Detect which cell encompasses the target text, then output its (x, y) center coordinate. 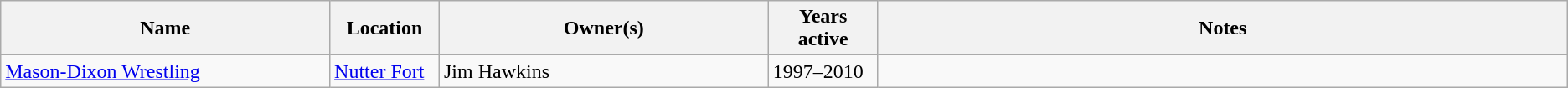
Nutter Fort (385, 71)
Notes (1223, 28)
1997–2010 (823, 71)
Owner(s) (603, 28)
Location (385, 28)
Mason-Dixon Wrestling (166, 71)
Jim Hawkins (603, 71)
Years active (823, 28)
Name (166, 28)
